Scan for the cell matching the given text and deliver its [x, y] coordinate at center. 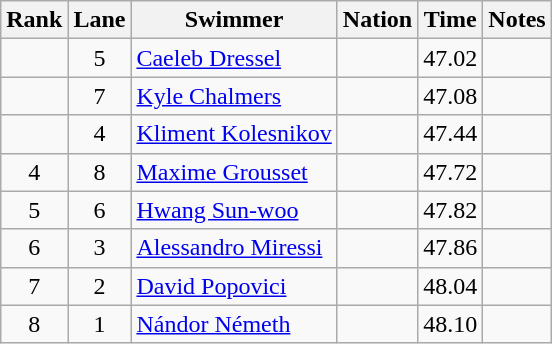
Nation [377, 20]
Kyle Chalmers [234, 96]
Hwang Sun-woo [234, 210]
Notes [517, 20]
Swimmer [234, 20]
Alessandro Miressi [234, 248]
47.82 [450, 210]
47.72 [450, 172]
47.02 [450, 58]
1 [100, 324]
Caeleb Dressel [234, 58]
Nándor Németh [234, 324]
48.04 [450, 286]
2 [100, 286]
48.10 [450, 324]
47.44 [450, 134]
Maxime Grousset [234, 172]
Lane [100, 20]
47.86 [450, 248]
Kliment Kolesnikov [234, 134]
David Popovici [234, 286]
Rank [34, 20]
Time [450, 20]
47.08 [450, 96]
3 [100, 248]
